Find where the given text appears and provide that cell's center as (x, y) coordinate. 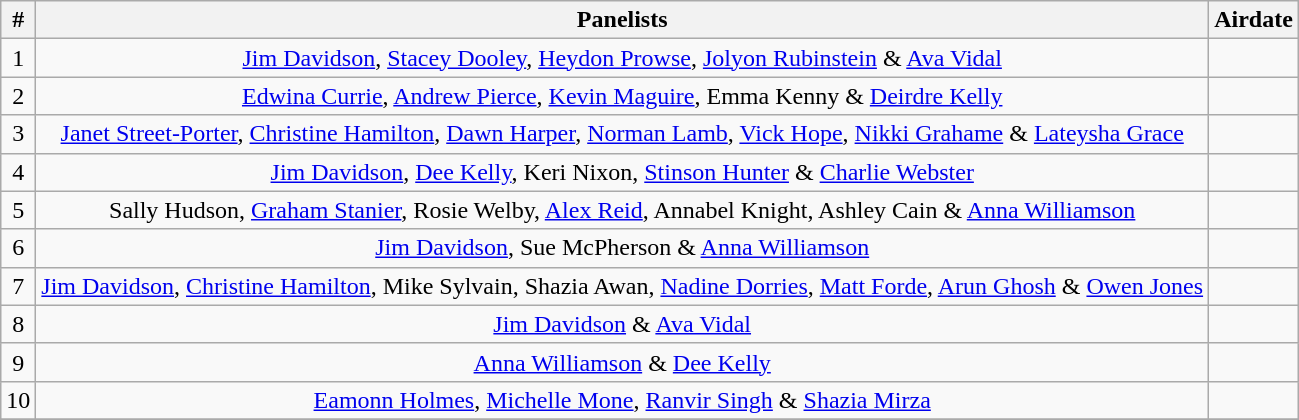
Jim Davidson, Stacey Dooley, Heydon Prowse, Jolyon Rubinstein & Ava Vidal (622, 58)
Sally Hudson, Graham Stanier, Rosie Welby, Alex Reid, Annabel Knight, Ashley Cain & Anna Williamson (622, 210)
9 (18, 362)
7 (18, 286)
Panelists (622, 20)
6 (18, 248)
Jim Davidson, Sue McPherson & Anna Williamson (622, 248)
Eamonn Holmes, Michelle Mone, Ranvir Singh & Shazia Mirza (622, 400)
Jim Davidson, Dee Kelly, Keri Nixon, Stinson Hunter & Charlie Webster (622, 172)
8 (18, 324)
10 (18, 400)
Jim Davidson, Christine Hamilton, Mike Sylvain, Shazia Awan, Nadine Dorries, Matt Forde, Arun Ghosh & Owen Jones (622, 286)
5 (18, 210)
1 (18, 58)
2 (18, 96)
Airdate (1254, 20)
3 (18, 134)
Jim Davidson & Ava Vidal (622, 324)
Janet Street-Porter, Christine Hamilton, Dawn Harper, Norman Lamb, Vick Hope, Nikki Grahame & Lateysha Grace (622, 134)
Edwina Currie, Andrew Pierce, Kevin Maguire, Emma Kenny & Deirdre Kelly (622, 96)
# (18, 20)
4 (18, 172)
Anna Williamson & Dee Kelly (622, 362)
